Pinpoint the cell where the given text exists, returning its [x, y] midpoint coordinate. 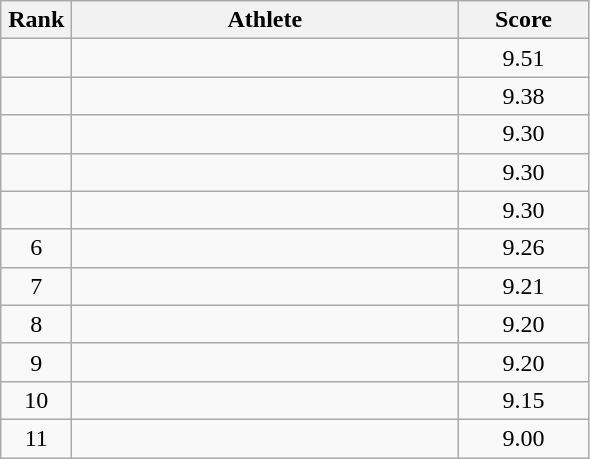
11 [36, 438]
9.21 [524, 286]
8 [36, 324]
9 [36, 362]
9.15 [524, 400]
Score [524, 20]
9.51 [524, 58]
10 [36, 400]
9.38 [524, 96]
7 [36, 286]
6 [36, 248]
9.26 [524, 248]
Athlete [265, 20]
9.00 [524, 438]
Rank [36, 20]
